Pinpoint the cell where the given text exists, returning its (x, y) midpoint coordinate. 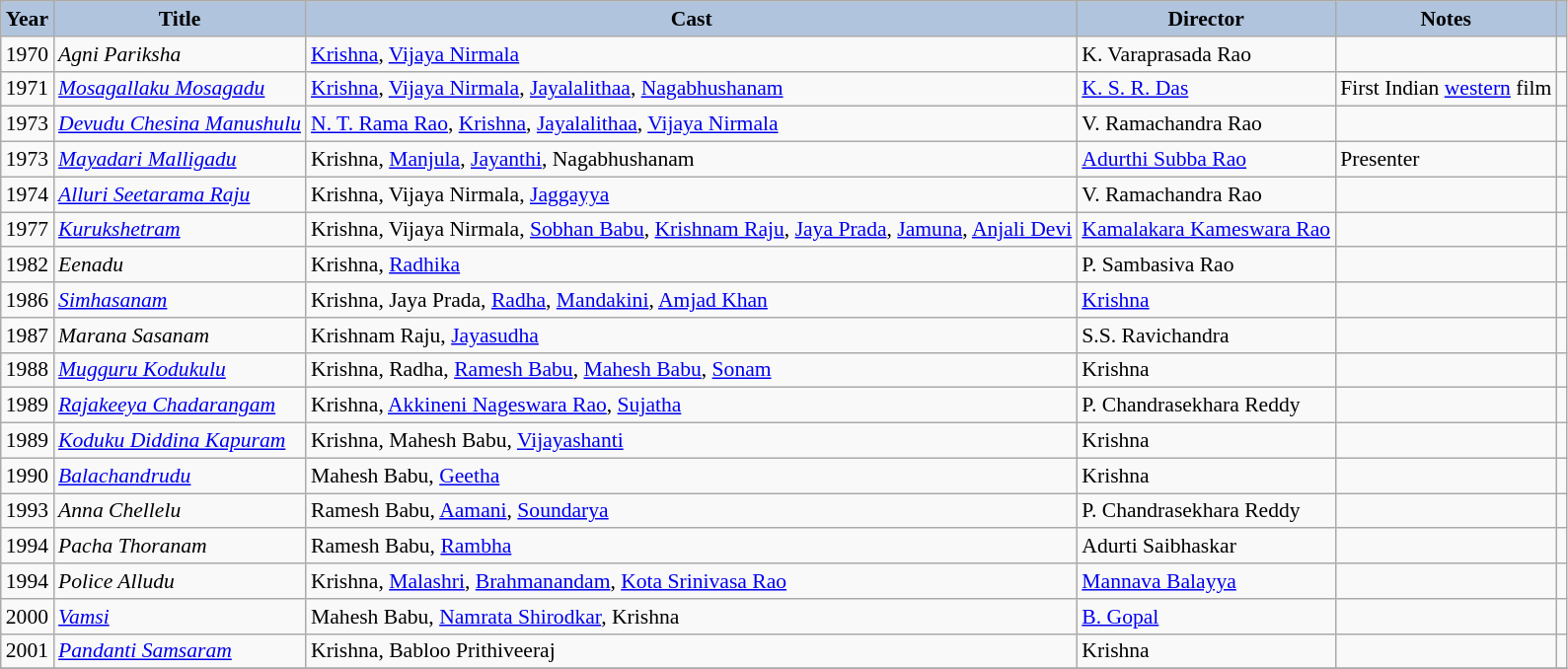
Presenter (1446, 160)
Notes (1446, 19)
1971 (28, 89)
Krishna, Radha, Ramesh Babu, Mahesh Babu, Sonam (691, 370)
Kurukshetram (180, 230)
Eenadu (180, 265)
Rajakeeya Chadarangam (180, 406)
Mahesh Babu, Namrata Shirodkar, Krishna (691, 617)
2000 (28, 617)
Mannava Balayya (1206, 581)
Adurthi Subba Rao (1206, 160)
Mugguru Kodukulu (180, 370)
1982 (28, 265)
Director (1206, 19)
Title (180, 19)
B. Gopal (1206, 617)
Koduku Diddina Kapuram (180, 441)
Balachandrudu (180, 476)
1974 (28, 194)
1977 (28, 230)
Krishna, Malashri, Brahmanandam, Kota Srinivasa Rao (691, 581)
1987 (28, 335)
Pandanti Samsaram (180, 651)
Simhasanam (180, 300)
Krishna, Radhika (691, 265)
1970 (28, 54)
Mosagallaku Mosagadu (180, 89)
Krishna, Vijaya Nirmala, Jayalalithaa, Nagabhushanam (691, 89)
Marana Sasanam (180, 335)
Cast (691, 19)
Year (28, 19)
Kamalakara Kameswara Rao (1206, 230)
Krishna, Akkineni Nageswara Rao, Sujatha (691, 406)
Anna Chellelu (180, 511)
1993 (28, 511)
S.S. Ravichandra (1206, 335)
Devudu Chesina Manushulu (180, 124)
Mahesh Babu, Geetha (691, 476)
P. Sambasiva Rao (1206, 265)
Alluri Seetarama Raju (180, 194)
N. T. Rama Rao, Krishna, Jayalalithaa, Vijaya Nirmala (691, 124)
Ramesh Babu, Rambha (691, 547)
Agni Pariksha (180, 54)
Ramesh Babu, Aamani, Soundarya (691, 511)
Krishna, Vijaya Nirmala (691, 54)
K. S. R. Das (1206, 89)
K. Varaprasada Rao (1206, 54)
1990 (28, 476)
Adurti Saibhaskar (1206, 547)
Krishna, Babloo Prithiveeraj (691, 651)
1988 (28, 370)
Vamsi (180, 617)
Police Alludu (180, 581)
Krishnam Raju, Jayasudha (691, 335)
Krishna, Jaya Prada, Radha, Mandakini, Amjad Khan (691, 300)
2001 (28, 651)
Krishna, Vijaya Nirmala, Sobhan Babu, Krishnam Raju, Jaya Prada, Jamuna, Anjali Devi (691, 230)
Krishna, Manjula, Jayanthi, Nagabhushanam (691, 160)
1986 (28, 300)
First Indian western film (1446, 89)
Krishna, Vijaya Nirmala, Jaggayya (691, 194)
Mayadari Malligadu (180, 160)
Krishna, Mahesh Babu, Vijayashanti (691, 441)
Pacha Thoranam (180, 547)
